Scan for the cell matching the given text and deliver its (X, Y) coordinate at center. 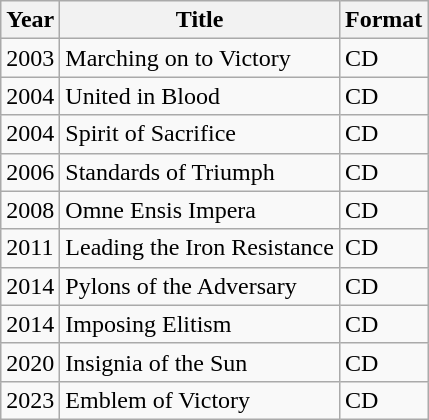
Insignia of the Sun (200, 362)
Omne Ensis Impera (200, 210)
2020 (30, 362)
Imposing Elitism (200, 324)
2023 (30, 400)
Marching on to Victory (200, 58)
Emblem of Victory (200, 400)
Pylons of the Adversary (200, 286)
2008 (30, 210)
Year (30, 20)
Spirit of Sacrifice (200, 134)
Format (383, 20)
United in Blood (200, 96)
Leading the Iron Resistance (200, 248)
2006 (30, 172)
2003 (30, 58)
Standards of Triumph (200, 172)
2011 (30, 248)
Title (200, 20)
